Extract the [X, Y] coordinate from the center of the cell holding the provided text.  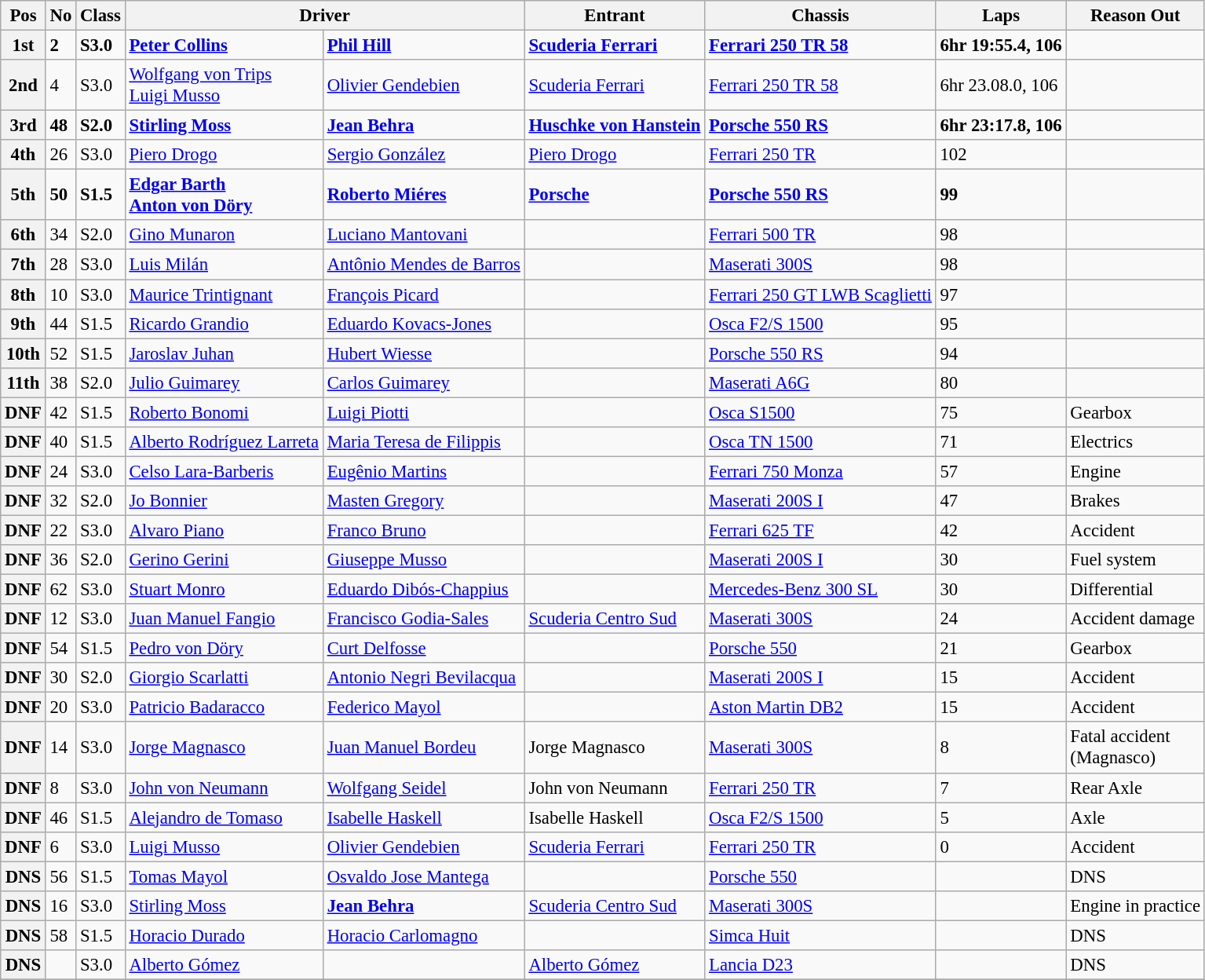
Fuel system [1135, 560]
Franco Bruno [424, 530]
Ferrari 750 Monza [820, 471]
50 [60, 195]
Brakes [1135, 501]
Ferrari 500 TR [820, 235]
Mercedes-Benz 300 SL [820, 590]
99 [1001, 195]
14 [60, 748]
Eduardo Dibós-Chappius [424, 590]
21 [1001, 649]
8th [24, 294]
54 [60, 649]
Francisco Godia-Sales [424, 619]
6 [60, 847]
Jaroslav Juhan [224, 353]
Gerino Gerini [224, 560]
Osca TN 1500 [820, 442]
Alejandro de Tomaso [224, 817]
Hubert Wiesse [424, 353]
94 [1001, 353]
Antônio Mendes de Barros [424, 265]
Axle [1135, 817]
Huschke von Hanstein [615, 126]
20 [60, 708]
Horacio Carlomagno [424, 935]
10th [24, 353]
5th [24, 195]
Laps [1001, 16]
Entrant [615, 16]
Celso Lara-Barberis [224, 471]
Peter Collins [224, 46]
Pedro von Döry [224, 649]
Pos [24, 16]
Eugênio Martins [424, 471]
Luciano Mantovani [424, 235]
Ricardo Grandio [224, 324]
Fatal accident(Magnasco) [1135, 748]
Horacio Durado [224, 935]
4 [60, 85]
34 [60, 235]
1st [24, 46]
71 [1001, 442]
4th [24, 155]
Reason Out [1135, 16]
2nd [24, 85]
7 [1001, 788]
40 [60, 442]
38 [60, 382]
Patricio Badaracco [224, 708]
Accident damage [1135, 619]
Sergio González [424, 155]
75 [1001, 412]
Curt Delfosse [424, 649]
Antonio Negri Bevilacqua [424, 678]
Alberto Rodríguez Larreta [224, 442]
Federico Mayol [424, 708]
Wolfgang Seidel [424, 788]
Aston Martin DB2 [820, 708]
Lancia D23 [820, 965]
6hr 23:17.8, 106 [1001, 126]
Carlos Guimarey [424, 382]
Luigi Piotti [424, 412]
Electrics [1135, 442]
6hr 23.08.0, 106 [1001, 85]
Osca S1500 [820, 412]
Edgar Barth Anton von Döry [224, 195]
57 [1001, 471]
Maserati A6G [820, 382]
Eduardo Kovacs-Jones [424, 324]
Rear Axle [1135, 788]
Tomas Mayol [224, 876]
47 [1001, 501]
48 [60, 126]
52 [60, 353]
No [60, 16]
36 [60, 560]
3rd [24, 126]
Phil Hill [424, 46]
Driver [325, 16]
95 [1001, 324]
5 [1001, 817]
Ferrari 625 TF [820, 530]
12 [60, 619]
Chassis [820, 16]
56 [60, 876]
Giorgio Scarlatti [224, 678]
Jo Bonnier [224, 501]
Giuseppe Musso [424, 560]
Maurice Trintignant [224, 294]
97 [1001, 294]
Juan Manuel Bordeu [424, 748]
11th [24, 382]
26 [60, 155]
Juan Manuel Fangio [224, 619]
Osvaldo Jose Mantega [424, 876]
Roberto Miéres [424, 195]
Engine in practice [1135, 906]
Luis Milán [224, 265]
Porsche [615, 195]
0 [1001, 847]
Masten Gregory [424, 501]
Ferrari 250 GT LWB Scaglietti [820, 294]
2 [60, 46]
58 [60, 935]
Roberto Bonomi [224, 412]
François Picard [424, 294]
6hr 19:55.4, 106 [1001, 46]
Alvaro Piano [224, 530]
16 [60, 906]
Julio Guimarey [224, 382]
Maria Teresa de Filippis [424, 442]
Stuart Monro [224, 590]
44 [60, 324]
Class [100, 16]
22 [60, 530]
9th [24, 324]
80 [1001, 382]
32 [60, 501]
46 [60, 817]
6th [24, 235]
Simca Huit [820, 935]
Wolfgang von Trips Luigi Musso [224, 85]
Engine [1135, 471]
28 [60, 265]
Differential [1135, 590]
Gino Munaron [224, 235]
102 [1001, 155]
62 [60, 590]
7th [24, 265]
10 [60, 294]
Luigi Musso [224, 847]
